Search for the cell housing the specified text and yield its (X, Y) center coordinate. 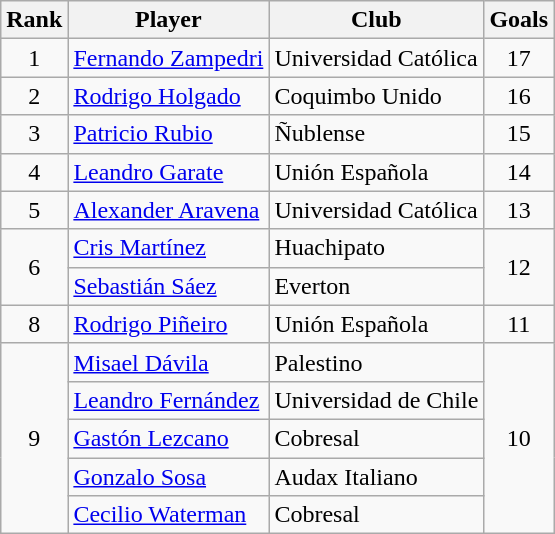
8 (34, 324)
9 (34, 438)
Cecilio Waterman (168, 515)
Goals (519, 20)
Palestino (376, 362)
Rank (34, 20)
Rodrigo Holgado (168, 96)
Ñublense (376, 134)
Leandro Garate (168, 172)
Rodrigo Piñeiro (168, 324)
Coquimbo Unido (376, 96)
17 (519, 58)
2 (34, 96)
Patricio Rubio (168, 134)
Sebastián Sáez (168, 286)
5 (34, 210)
Player (168, 20)
3 (34, 134)
10 (519, 438)
Gastón Lezcano (168, 438)
Leandro Fernández (168, 400)
Alexander Aravena (168, 210)
Audax Italiano (376, 477)
Huachipato (376, 248)
Club (376, 20)
Everton (376, 286)
Fernando Zampedri (168, 58)
Universidad de Chile (376, 400)
Cris Martínez (168, 248)
12 (519, 267)
1 (34, 58)
4 (34, 172)
14 (519, 172)
13 (519, 210)
6 (34, 267)
16 (519, 96)
11 (519, 324)
15 (519, 134)
Misael Dávila (168, 362)
Gonzalo Sosa (168, 477)
